Scan for the cell matching the given text and deliver its (x, y) coordinate at center. 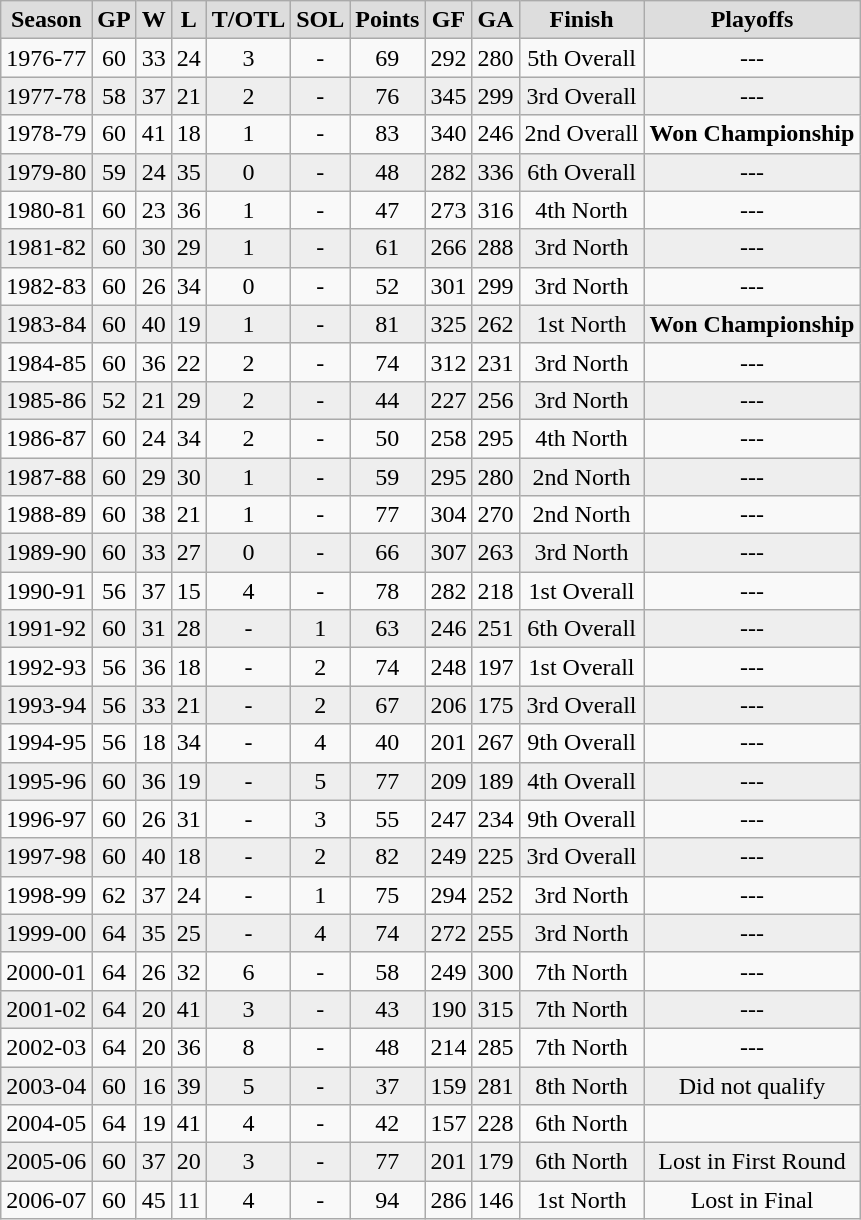
267 (496, 743)
62 (114, 895)
83 (388, 134)
1990-91 (46, 591)
38 (154, 515)
Did not qualify (752, 1085)
GP (114, 20)
248 (448, 667)
255 (496, 933)
218 (496, 591)
94 (388, 1200)
256 (496, 400)
78 (388, 591)
15 (188, 591)
32 (188, 971)
1988-89 (46, 515)
1983-84 (46, 324)
1989-90 (46, 553)
1986-87 (46, 438)
1985-86 (46, 400)
1987-88 (46, 477)
8 (248, 1047)
T/OTL (248, 20)
2005-06 (46, 1162)
286 (448, 1200)
2003-04 (46, 1085)
2006-07 (46, 1200)
50 (388, 438)
227 (448, 400)
345 (448, 96)
43 (388, 1009)
Lost in Final (752, 1200)
GA (496, 20)
190 (448, 1009)
82 (388, 857)
304 (448, 515)
Lost in First Round (752, 1162)
316 (496, 210)
11 (188, 1200)
288 (496, 248)
2000-01 (46, 971)
2002-03 (46, 1047)
1992-93 (46, 667)
285 (496, 1047)
69 (388, 58)
258 (448, 438)
146 (496, 1200)
2004-05 (46, 1124)
45 (154, 1200)
301 (448, 286)
76 (388, 96)
252 (496, 895)
SOL (320, 20)
22 (188, 362)
2nd Overall (582, 134)
L (188, 20)
1993-94 (46, 705)
1997-98 (46, 857)
Season (46, 20)
231 (496, 362)
214 (448, 1047)
81 (388, 324)
281 (496, 1085)
W (154, 20)
206 (448, 705)
4th Overall (582, 781)
251 (496, 629)
175 (496, 705)
1977-78 (46, 96)
6 (248, 971)
39 (188, 1085)
315 (496, 1009)
63 (388, 629)
5th Overall (582, 58)
75 (388, 895)
Finish (582, 20)
307 (448, 553)
67 (388, 705)
263 (496, 553)
Points (388, 20)
157 (448, 1124)
Playoffs (752, 20)
209 (448, 781)
47 (388, 210)
44 (388, 400)
23 (154, 210)
1991-92 (46, 629)
1995-96 (46, 781)
1994-95 (46, 743)
273 (448, 210)
228 (496, 1124)
247 (448, 819)
340 (448, 134)
197 (496, 667)
292 (448, 58)
336 (496, 172)
225 (496, 857)
27 (188, 553)
1981-82 (46, 248)
1996-97 (46, 819)
159 (448, 1085)
270 (496, 515)
312 (448, 362)
1976-77 (46, 58)
1982-83 (46, 286)
1999-00 (46, 933)
325 (448, 324)
61 (388, 248)
16 (154, 1085)
300 (496, 971)
55 (388, 819)
1984-85 (46, 362)
294 (448, 895)
234 (496, 819)
8th North (582, 1085)
1998-99 (46, 895)
1978-79 (46, 134)
179 (496, 1162)
1980-81 (46, 210)
262 (496, 324)
GF (448, 20)
25 (188, 933)
1979-80 (46, 172)
42 (388, 1124)
28 (188, 629)
266 (448, 248)
2001-02 (46, 1009)
272 (448, 933)
189 (496, 781)
66 (388, 553)
